Return the (X, Y) coordinate for the center point of the cell that contains the specified text.  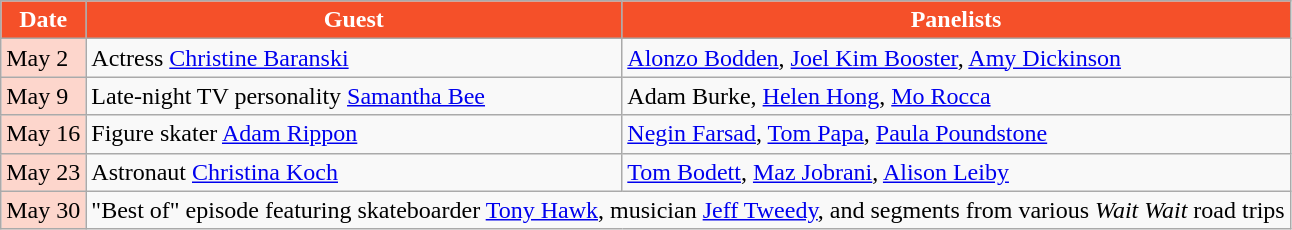
Astronaut Christina Koch (354, 172)
May 2 (44, 58)
May 23 (44, 172)
Alonzo Bodden, Joel Kim Booster, Amy Dickinson (956, 58)
Date (44, 20)
Actress Christine Baranski (354, 58)
"Best of" episode featuring skateboarder Tony Hawk, musician Jeff Tweedy, and segments from various Wait Wait road trips (688, 210)
May 30 (44, 210)
May 16 (44, 134)
Figure skater Adam Rippon (354, 134)
May 9 (44, 96)
Late-night TV personality Samantha Bee (354, 96)
Guest (354, 20)
Negin Farsad, Tom Papa, Paula Poundstone (956, 134)
Panelists (956, 20)
Adam Burke, Helen Hong, Mo Rocca (956, 96)
Tom Bodett, Maz Jobrani, Alison Leiby (956, 172)
